Determine the (X, Y) coordinate at the center of the cell enclosing the given text.  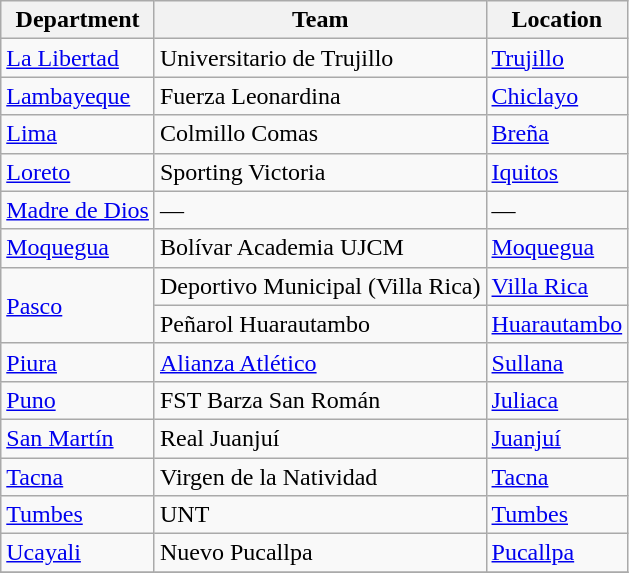
Madre de Dios (78, 210)
Juanjuí (557, 438)
Iquitos (557, 172)
Chiclayo (557, 96)
Department (78, 20)
Juliaca (557, 400)
Loreto (78, 172)
Universitario de Trujillo (320, 58)
Lambayeque (78, 96)
Pucallpa (557, 553)
Villa Rica (557, 286)
Bolívar Academia UJCM (320, 248)
Nuevo Pucallpa (320, 553)
Sullana (557, 362)
Pasco (78, 305)
UNT (320, 515)
Fuerza Leonardina (320, 96)
Trujillo (557, 58)
Huarautambo (557, 324)
Alianza Atlético (320, 362)
Ucayali (78, 553)
FST Barza San Román (320, 400)
Colmillo Comas (320, 134)
Peñarol Huarautambo (320, 324)
Lima (78, 134)
Virgen de la Natividad (320, 477)
Location (557, 20)
Puno (78, 400)
Sporting Victoria (320, 172)
Deportivo Municipal (Villa Rica) (320, 286)
Real Juanjuí (320, 438)
La Libertad (78, 58)
Piura (78, 362)
Team (320, 20)
Breña (557, 134)
San Martín (78, 438)
